Scan for the cell matching the given text and deliver its [x, y] coordinate at center. 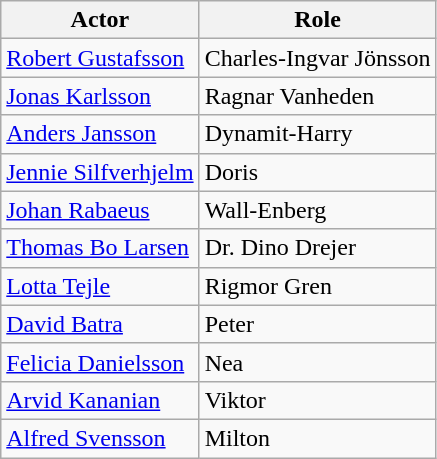
Dynamit-Harry [318, 134]
Peter [318, 324]
Charles-Ingvar Jönsson [318, 58]
Thomas Bo Larsen [100, 248]
Rigmor Gren [318, 286]
Doris [318, 172]
Wall-Enberg [318, 210]
Arvid Kananian [100, 400]
Dr. Dino Drejer [318, 248]
Viktor [318, 400]
Jennie Silfverhjelm [100, 172]
Jonas Karlsson [100, 96]
Actor [100, 20]
David Batra [100, 324]
Felicia Danielsson [100, 362]
Ragnar Vanheden [318, 96]
Milton [318, 438]
Lotta Tejle [100, 286]
Robert Gustafsson [100, 58]
Johan Rabaeus [100, 210]
Nea [318, 362]
Role [318, 20]
Alfred Svensson [100, 438]
Anders Jansson [100, 134]
